Identify which cell holds the provided text, then report its [X, Y] central coordinate. 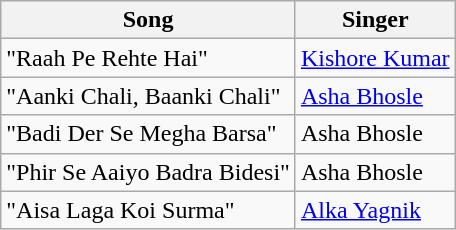
"Aanki Chali, Baanki Chali" [148, 96]
Kishore Kumar [375, 58]
"Phir Se Aaiyo Badra Bidesi" [148, 172]
"Badi Der Se Megha Barsa" [148, 134]
Song [148, 20]
"Aisa Laga Koi Surma" [148, 210]
"Raah Pe Rehte Hai" [148, 58]
Alka Yagnik [375, 210]
Singer [375, 20]
